Extract the (X, Y) coordinate from the center of the cell holding the provided text.  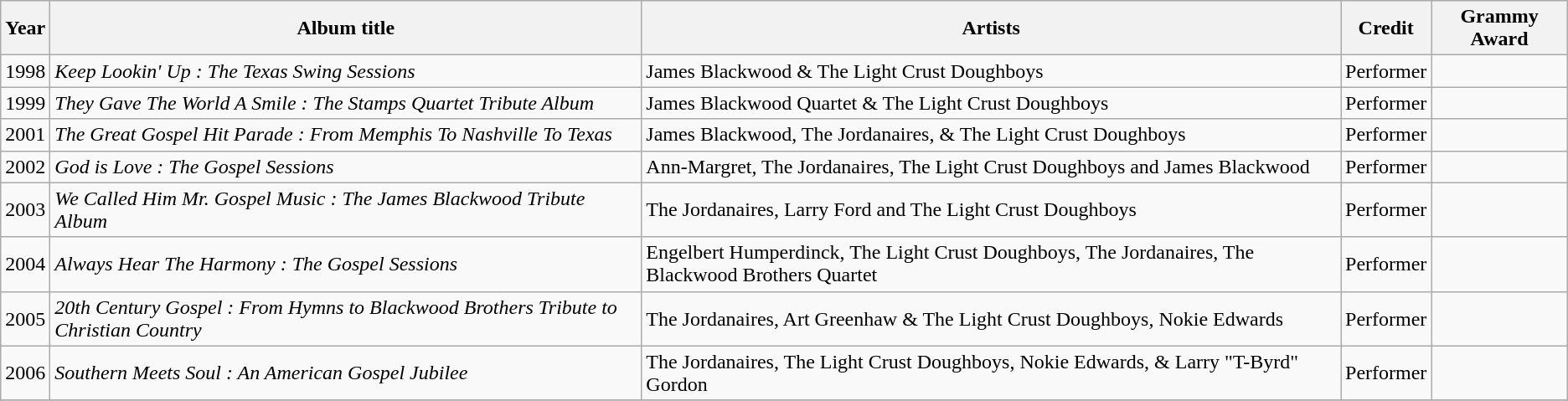
1998 (25, 71)
Keep Lookin' Up : The Texas Swing Sessions (346, 71)
20th Century Gospel : From Hymns to Blackwood Brothers Tribute to Christian Country (346, 318)
The Great Gospel Hit Parade : From Memphis To Nashville To Texas (346, 135)
They Gave The World A Smile : The Stamps Quartet Tribute Album (346, 103)
2004 (25, 265)
We Called Him Mr. Gospel Music : The James Blackwood Tribute Album (346, 209)
James Blackwood & The Light Crust Doughboys (992, 71)
Artists (992, 28)
Grammy Award (1499, 28)
James Blackwood Quartet & The Light Crust Doughboys (992, 103)
The Jordanaires, The Light Crust Doughboys, Nokie Edwards, & Larry "T-Byrd" Gordon (992, 373)
2006 (25, 373)
Ann-Margret, The Jordanaires, The Light Crust Doughboys and James Blackwood (992, 167)
Engelbert Humperdinck, The Light Crust Doughboys, The Jordanaires, The Blackwood Brothers Quartet (992, 265)
God is Love : The Gospel Sessions (346, 167)
2005 (25, 318)
James Blackwood, The Jordanaires, & The Light Crust Doughboys (992, 135)
The Jordanaires, Larry Ford and The Light Crust Doughboys (992, 209)
2001 (25, 135)
2002 (25, 167)
2003 (25, 209)
Credit (1385, 28)
The Jordanaires, Art Greenhaw & The Light Crust Doughboys, Nokie Edwards (992, 318)
Always Hear The Harmony : The Gospel Sessions (346, 265)
Year (25, 28)
Southern Meets Soul : An American Gospel Jubilee (346, 373)
1999 (25, 103)
Album title (346, 28)
